Provide the (X, Y) coordinate of the cell's center where the given text is located.  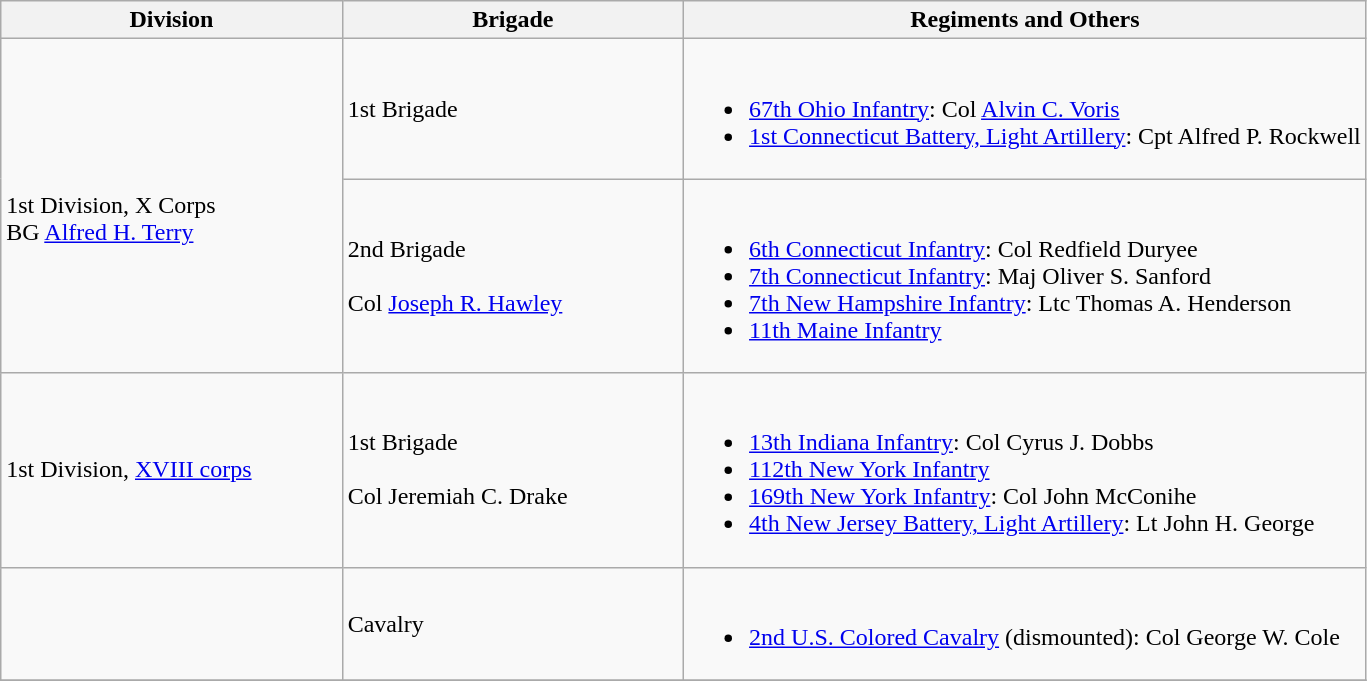
67th Ohio Infantry: Col Alvin C. Voris1st Connecticut Battery, Light Artillery: Cpt Alfred P. Rockwell (1026, 109)
1st Division, X Corps BG Alfred H. Terry (172, 206)
Regiments and Others (1026, 20)
2nd BrigadeCol Joseph R. Hawley (512, 276)
Division (172, 20)
1st Division, XVIII corps (172, 470)
1st Brigade (512, 109)
1st BrigadeCol Jeremiah C. Drake (512, 470)
Brigade (512, 20)
Cavalry (512, 624)
2nd U.S. Colored Cavalry (dismounted): Col George W. Cole (1026, 624)
